Find where the given text appears and provide that cell's center as (X, Y) coordinate. 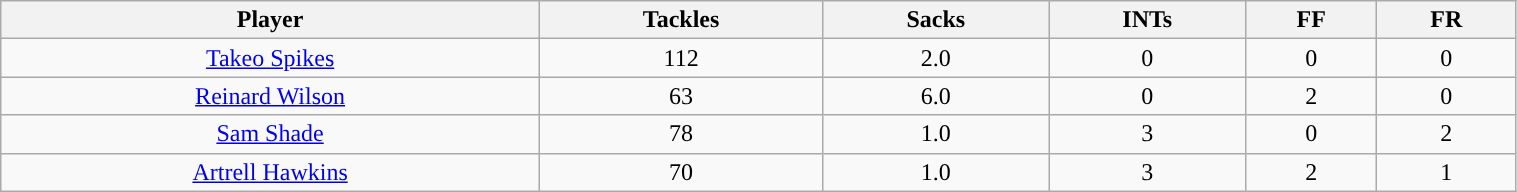
63 (680, 96)
6.0 (936, 96)
Player (270, 20)
1 (1446, 172)
Takeo Spikes (270, 58)
FR (1446, 20)
2.0 (936, 58)
Tackles (680, 20)
INTs (1148, 20)
78 (680, 134)
Sacks (936, 20)
Reinard Wilson (270, 96)
Artrell Hawkins (270, 172)
70 (680, 172)
112 (680, 58)
FF (1312, 20)
Sam Shade (270, 134)
